Pinpoint the cell where the given text exists, returning its (X, Y) midpoint coordinate. 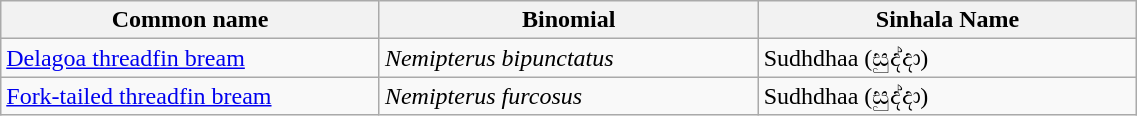
Binomial (568, 20)
Fork-tailed threadfin bream (190, 96)
Delagoa threadfin bream (190, 58)
Nemipterus bipunctatus (568, 58)
Common name (190, 20)
Nemipterus furcosus (568, 96)
Sinhala Name (948, 20)
